Pinpoint the cell where the given text exists, returning its (x, y) midpoint coordinate. 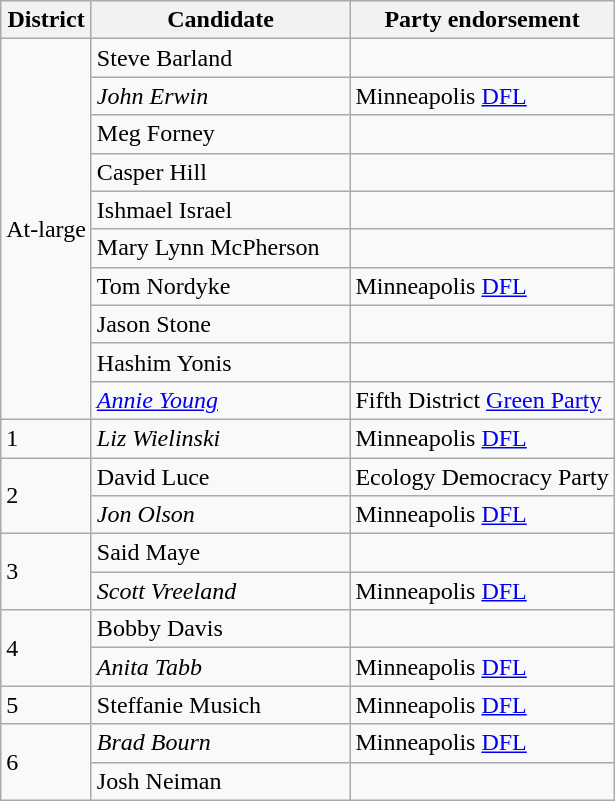
Said Maye (220, 553)
District (46, 20)
Steve Barland (220, 58)
Mary Lynn McPherson (220, 248)
2 (46, 496)
6 (46, 762)
Josh Neiman (220, 781)
Annie Young (220, 400)
Jon Olson (220, 515)
John Erwin (220, 96)
1 (46, 438)
Ecology Democracy Party (482, 477)
Casper Hill (220, 172)
At-large (46, 230)
3 (46, 572)
Jason Stone (220, 324)
Meg Forney (220, 134)
Tom Nordyke (220, 286)
Bobby Davis (220, 629)
Anita Tabb (220, 667)
Brad Bourn (220, 743)
Scott Vreeland (220, 591)
Party endorsement (482, 20)
Ishmael Israel (220, 210)
Liz Wielinski (220, 438)
5 (46, 705)
Steffanie Musich (220, 705)
Fifth District Green Party (482, 400)
David Luce (220, 477)
Candidate (220, 20)
4 (46, 648)
Hashim Yonis (220, 362)
